Return the (X, Y) coordinate for the center point of the cell that contains the specified text.  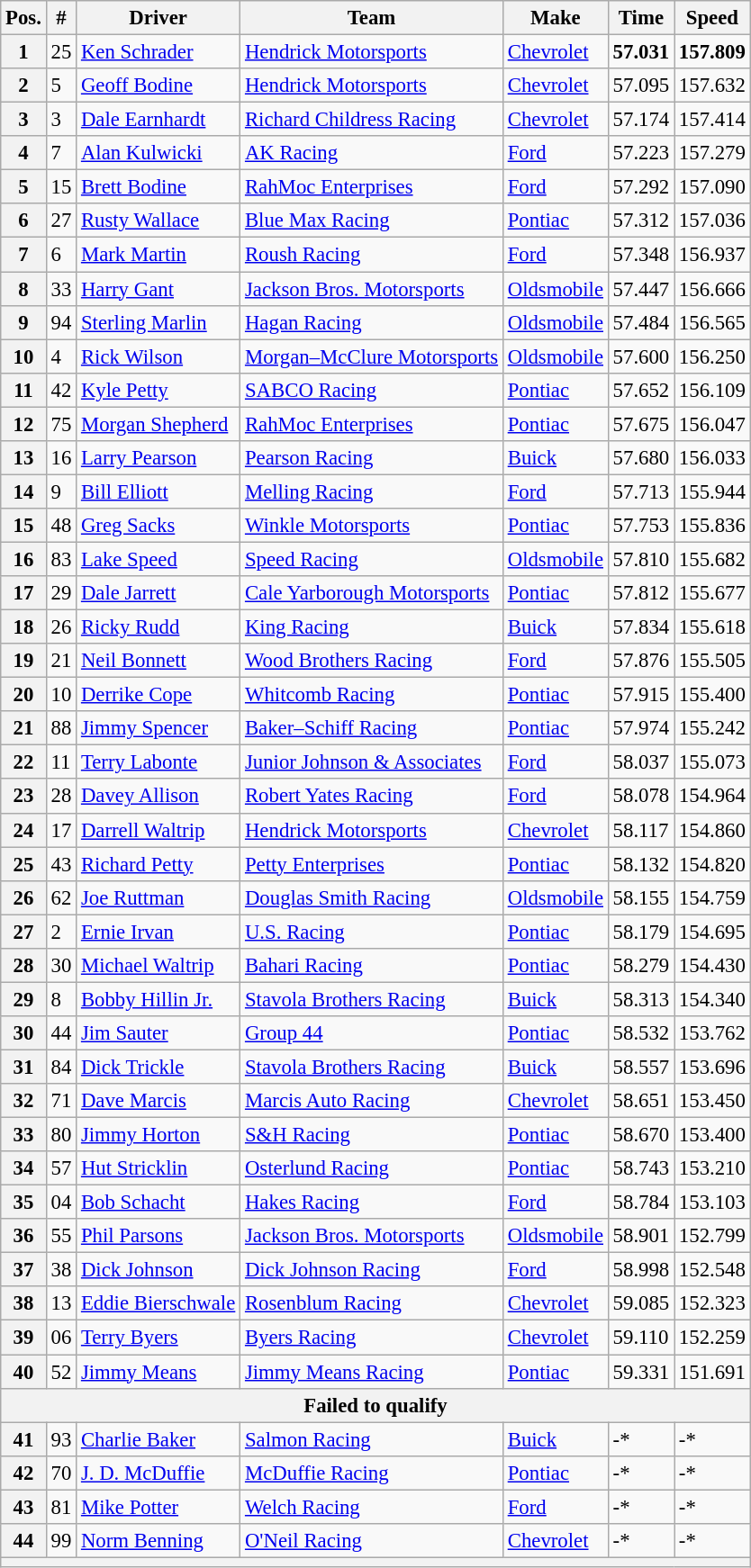
Greg Sacks (158, 526)
Blue Max Racing (372, 221)
Bobby Hillin Jr. (158, 999)
Jimmy Horton (158, 1135)
58.313 (641, 999)
Speed Racing (372, 559)
Rick Wilson (158, 356)
Morgan–McClure Motorsports (372, 356)
57.600 (641, 356)
34 (23, 1168)
58.037 (641, 762)
Ken Schrader (158, 52)
Sterling Marlin (158, 322)
24 (23, 830)
157.090 (713, 187)
Eddie Bierschwale (158, 1304)
153.210 (713, 1168)
Neil Bonnett (158, 661)
Dale Earnhardt (158, 120)
157.809 (713, 52)
155.242 (713, 728)
Failed to qualify (375, 1405)
Marcis Auto Racing (372, 1101)
Byers Racing (372, 1338)
152.799 (713, 1236)
35 (23, 1203)
152.548 (713, 1270)
80 (61, 1135)
Harry Gant (158, 289)
155.505 (713, 661)
Winkle Motorsports (372, 526)
57.812 (641, 593)
58.557 (641, 1067)
1 (23, 52)
84 (61, 1067)
152.259 (713, 1338)
57.713 (641, 491)
39 (23, 1338)
Jimmy Means Racing (372, 1372)
58.998 (641, 1270)
Jimmy Spencer (158, 728)
Mark Martin (158, 255)
59.085 (641, 1304)
Group 44 (372, 1033)
155.682 (713, 559)
57.447 (641, 289)
155.073 (713, 762)
155.836 (713, 526)
Dick Trickle (158, 1067)
Bob Schacht (158, 1203)
Dale Jarrett (158, 593)
41 (23, 1439)
154.340 (713, 999)
Norm Benning (158, 1541)
156.937 (713, 255)
57.675 (641, 424)
94 (61, 322)
153.696 (713, 1067)
57.223 (641, 153)
18 (23, 627)
Geoff Bodine (158, 86)
Bill Elliott (158, 491)
Pos. (23, 18)
57.292 (641, 187)
58.078 (641, 797)
58.670 (641, 1135)
59.110 (641, 1338)
58.279 (641, 966)
23 (23, 797)
Roush Racing (372, 255)
154.964 (713, 797)
75 (61, 424)
58.901 (641, 1236)
Terry Byers (158, 1338)
Morgan Shepherd (158, 424)
S&H Racing (372, 1135)
Richard Petty (158, 864)
Ricky Rudd (158, 627)
Dick Johnson (158, 1270)
Douglas Smith Racing (372, 897)
Hut Stricklin (158, 1168)
57.915 (641, 695)
157.632 (713, 86)
156.047 (713, 424)
12 (23, 424)
57.810 (641, 559)
Jim Sauter (158, 1033)
19 (23, 661)
71 (61, 1101)
155.677 (713, 593)
58.651 (641, 1101)
Davey Allison (158, 797)
59.331 (641, 1372)
Terry Labonte (158, 762)
153.103 (713, 1203)
155.400 (713, 695)
Rusty Wallace (158, 221)
57.484 (641, 322)
Time (641, 18)
157.279 (713, 153)
156.033 (713, 458)
154.430 (713, 966)
J. D. McDuffie (158, 1473)
154.820 (713, 864)
U.S. Racing (372, 932)
Jimmy Means (158, 1372)
Dick Johnson Racing (372, 1270)
Hakes Racing (372, 1203)
Salmon Racing (372, 1439)
06 (61, 1338)
Darrell Waltrip (158, 830)
Robert Yates Racing (372, 797)
37 (23, 1270)
99 (61, 1541)
70 (61, 1473)
Team (372, 18)
Alan Kulwicki (158, 153)
Welch Racing (372, 1507)
31 (23, 1067)
Baker–Schiff Racing (372, 728)
O'Neil Racing (372, 1541)
57.753 (641, 526)
93 (61, 1439)
04 (61, 1203)
58.179 (641, 932)
Make (555, 18)
Speed (713, 18)
156.666 (713, 289)
32 (23, 1101)
14 (23, 491)
57.348 (641, 255)
Osterlund Racing (372, 1168)
Charlie Baker (158, 1439)
Melling Racing (372, 491)
58.743 (641, 1168)
48 (61, 526)
57.974 (641, 728)
Ernie Irvan (158, 932)
Bahari Racing (372, 966)
57.174 (641, 120)
Hagan Racing (372, 322)
Lake Speed (158, 559)
58.532 (641, 1033)
King Racing (372, 627)
SABCO Racing (372, 390)
156.109 (713, 390)
Whitcomb Racing (372, 695)
20 (23, 695)
58.784 (641, 1203)
151.691 (713, 1372)
156.565 (713, 322)
Kyle Petty (158, 390)
Driver (158, 18)
58.155 (641, 897)
57.680 (641, 458)
81 (61, 1507)
Joe Ruttman (158, 897)
Cale Yarborough Motorsports (372, 593)
Junior Johnson & Associates (372, 762)
88 (61, 728)
57.652 (641, 390)
57.031 (641, 52)
52 (61, 1372)
57.095 (641, 86)
40 (23, 1372)
AK Racing (372, 153)
Mike Potter (158, 1507)
155.944 (713, 491)
153.400 (713, 1135)
157.414 (713, 120)
58.132 (641, 864)
58.117 (641, 830)
155.618 (713, 627)
156.250 (713, 356)
57.834 (641, 627)
Larry Pearson (158, 458)
Phil Parsons (158, 1236)
McDuffie Racing (372, 1473)
Dave Marcis (158, 1101)
154.695 (713, 932)
Richard Childress Racing (372, 120)
36 (23, 1236)
152.323 (713, 1304)
154.759 (713, 897)
Derrike Cope (158, 695)
# (61, 18)
57.876 (641, 661)
62 (61, 897)
157.036 (713, 221)
83 (61, 559)
55 (61, 1236)
Brett Bodine (158, 187)
Petty Enterprises (372, 864)
22 (23, 762)
153.450 (713, 1101)
Michael Waltrip (158, 966)
Pearson Racing (372, 458)
57.312 (641, 221)
Rosenblum Racing (372, 1304)
57 (61, 1168)
154.860 (713, 830)
Wood Brothers Racing (372, 661)
153.762 (713, 1033)
